Determine the [X, Y] coordinate at the center of the cell enclosing the given text.  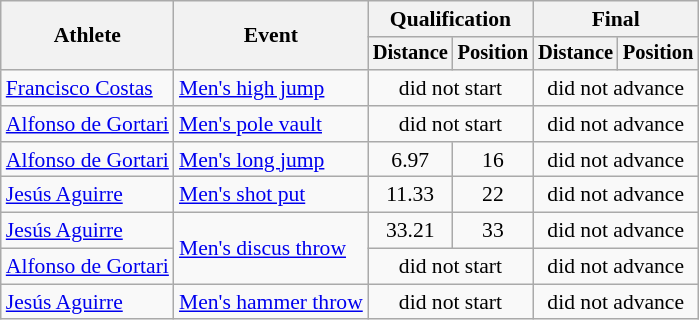
33.21 [410, 231]
Men's discus throw [271, 248]
16 [493, 160]
Men's hammer throw [271, 302]
Athlete [88, 36]
6.97 [410, 160]
Francisco Costas [88, 88]
22 [493, 195]
Qualification [450, 19]
Event [271, 36]
11.33 [410, 195]
33 [493, 231]
Final [616, 19]
Men's pole vault [271, 124]
Men's high jump [271, 88]
Men's long jump [271, 160]
Men's shot put [271, 195]
